Return the [x, y] coordinate for the center point of the cell that contains the specified text.  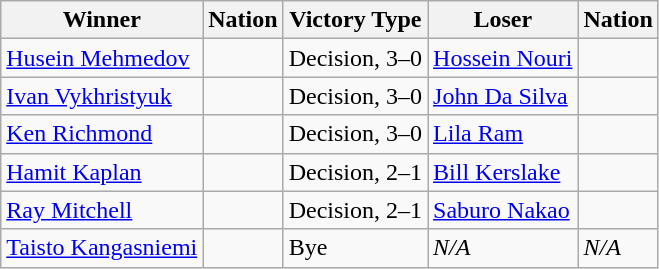
Hamit Kaplan [102, 172]
Ken Richmond [102, 134]
Ivan Vykhristyuk [102, 96]
John Da Silva [503, 96]
Bye [355, 248]
Loser [503, 20]
Bill Kerslake [503, 172]
Victory Type [355, 20]
Lila Ram [503, 134]
Hossein Nouri [503, 58]
Ray Mitchell [102, 210]
Taisto Kangasniemi [102, 248]
Winner [102, 20]
Husein Mehmedov [102, 58]
Saburo Nakao [503, 210]
